Capture the cell that displays the provided text and extract its (x, y) central coordinate. 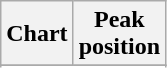
Chart (37, 34)
Peakposition (119, 34)
